Identify which cell holds the provided text, then report its [x, y] central coordinate. 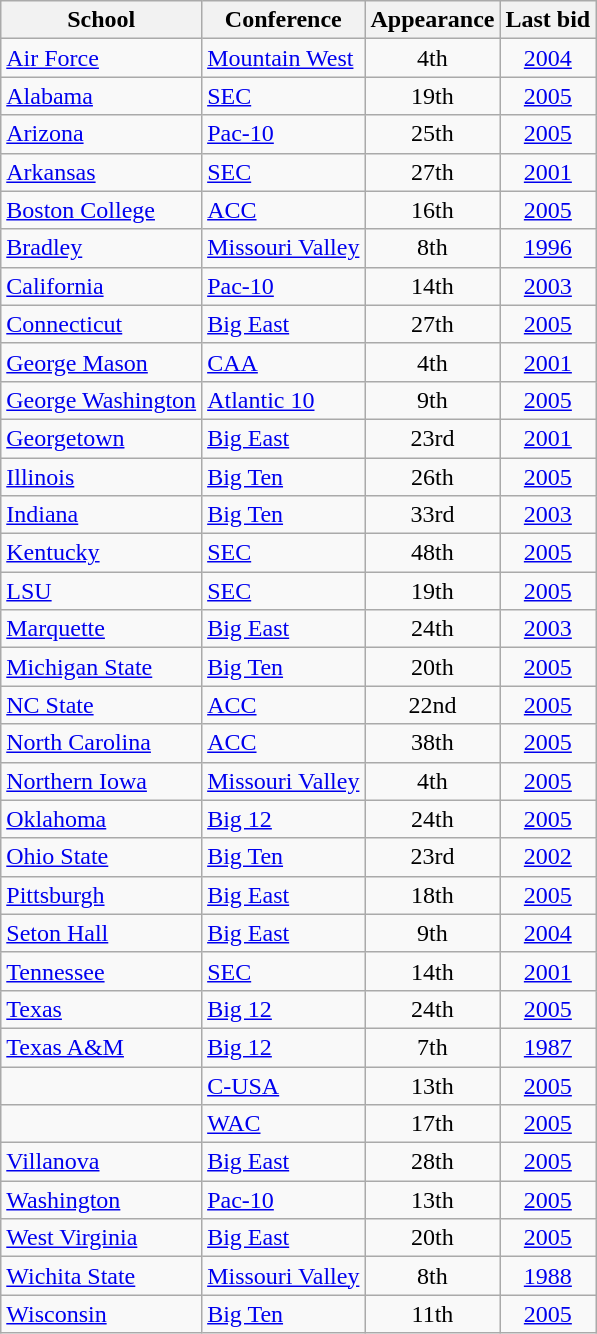
Georgetown [102, 438]
C-USA [284, 1085]
Tennessee [102, 971]
George Mason [102, 362]
33rd [432, 515]
Seton Hall [102, 933]
Alabama [102, 96]
16th [432, 210]
Michigan State [102, 667]
Air Force [102, 58]
Pittsburgh [102, 895]
Appearance [432, 20]
7th [432, 1047]
25th [432, 134]
Oklahoma [102, 819]
17th [432, 1124]
28th [432, 1162]
1987 [548, 1047]
Arizona [102, 134]
2002 [548, 857]
1988 [548, 1276]
38th [432, 743]
WAC [284, 1124]
West Virginia [102, 1238]
California [102, 286]
George Washington [102, 400]
CAA [284, 362]
Conference [284, 20]
48th [432, 553]
Illinois [102, 477]
Villanova [102, 1162]
11th [432, 1314]
Kentucky [102, 553]
Northern Iowa [102, 781]
Mountain West [284, 58]
Atlantic 10 [284, 400]
Last bid [548, 20]
26th [432, 477]
North Carolina [102, 743]
Connecticut [102, 324]
Bradley [102, 248]
Texas [102, 1009]
Wisconsin [102, 1314]
Arkansas [102, 172]
Boston College [102, 210]
Ohio State [102, 857]
Washington [102, 1200]
Marquette [102, 629]
NC State [102, 705]
LSU [102, 591]
22nd [432, 705]
Texas A&M [102, 1047]
Wichita State [102, 1276]
18th [432, 895]
School [102, 20]
Indiana [102, 515]
1996 [548, 248]
